Output the [X, Y] coordinate of the center of the cell containing the given text.  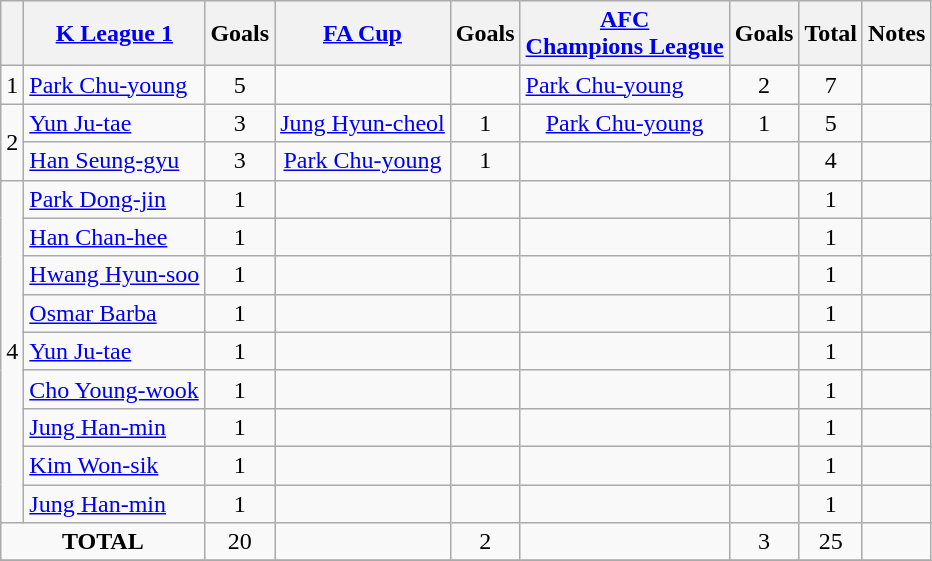
Kim Won-sik [114, 465]
Osmar Barba [114, 313]
TOTAL [103, 542]
FA Cup [363, 34]
K League 1 [114, 34]
Jung Hyun-cheol [363, 123]
25 [831, 542]
Notes [896, 34]
Han Chan-hee [114, 237]
7 [831, 85]
Cho Young-wook [114, 389]
Park Dong-jin [114, 199]
Han Seung-gyu [114, 161]
20 [240, 542]
Hwang Hyun-soo [114, 275]
AFCChampions League [624, 34]
Total [831, 34]
